Determine the [X, Y] coordinate at the center of the cell enclosing the given text.  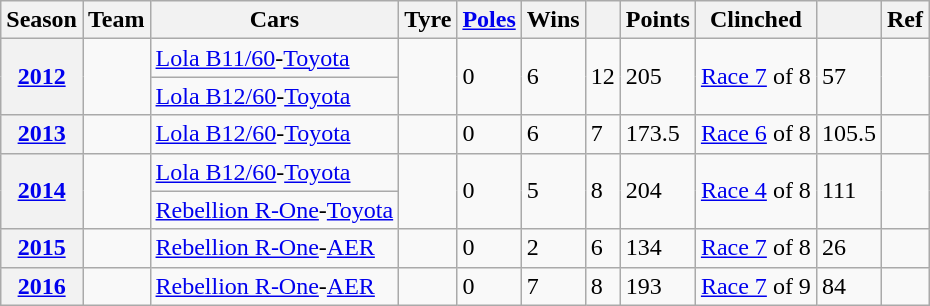
Lola B11/60-Toyota [274, 58]
Season [42, 20]
12 [602, 77]
Race 7 of 9 [756, 286]
204 [658, 191]
Team [116, 20]
2015 [42, 248]
5 [553, 191]
Points [658, 20]
Race 4 of 8 [756, 191]
134 [658, 248]
2016 [42, 286]
105.5 [848, 134]
2012 [42, 77]
Clinched [756, 20]
Tyre [428, 20]
111 [848, 191]
84 [848, 286]
Cars [274, 20]
193 [658, 286]
Wins [553, 20]
2 [553, 248]
173.5 [658, 134]
Poles [489, 20]
205 [658, 77]
57 [848, 77]
2014 [42, 191]
Rebellion R-One-Toyota [274, 210]
26 [848, 248]
2013 [42, 134]
Ref [904, 20]
Race 6 of 8 [756, 134]
